Search for the cell housing the specified text and yield its (x, y) center coordinate. 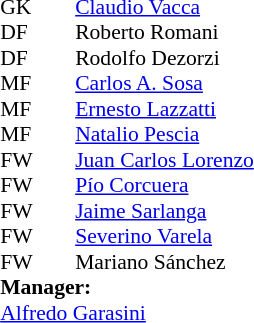
Manager: (127, 287)
Pío Corcuera (164, 185)
Severino Varela (164, 237)
Mariano Sánchez (164, 262)
Rodolfo Dezorzi (164, 58)
Carlos A. Sosa (164, 83)
Roberto Romani (164, 33)
Ernesto Lazzatti (164, 109)
Jaime Sarlanga (164, 211)
Natalio Pescia (164, 135)
Juan Carlos Lorenzo (164, 160)
